Determine the [X, Y] coordinate at the center of the cell enclosing the given text.  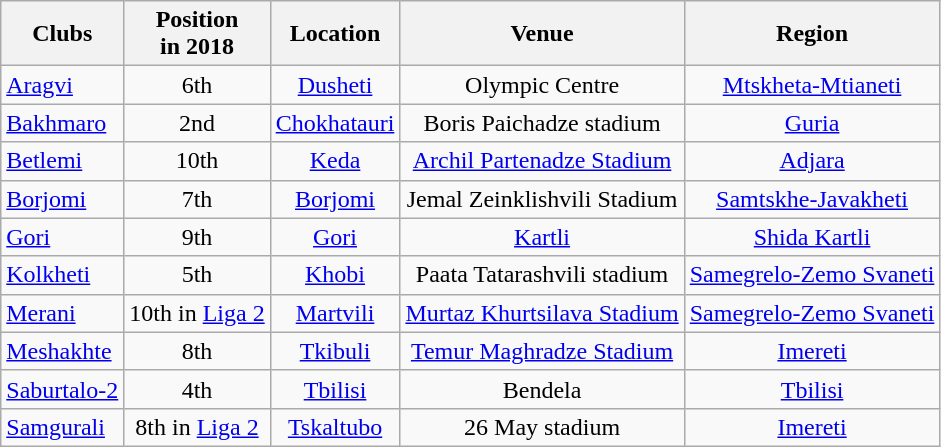
Saburtalo-2 [62, 389]
Dusheti [335, 85]
Samgurali [62, 427]
Archil Partenadze Stadium [542, 161]
26 May stadium [542, 427]
Betlemi [62, 161]
8th in Liga 2 [197, 427]
Adjara [812, 161]
Kolkheti [62, 275]
Guria [812, 123]
Venue [542, 34]
10th [197, 161]
Khobi [335, 275]
Clubs [62, 34]
Mtskheta-Mtianeti [812, 85]
Keda [335, 161]
Aragvi [62, 85]
7th [197, 199]
Paata Tatarashvili stadium [542, 275]
Location [335, 34]
5th [197, 275]
Tskaltubo [335, 427]
Samtskhe-Javakheti [812, 199]
Position in 2018 [197, 34]
Kartli [542, 237]
Martvili [335, 313]
9th [197, 237]
4th [197, 389]
Bakhmaro [62, 123]
Temur Maghradze Stadium [542, 351]
8th [197, 351]
Murtaz Khurtsilava Stadium [542, 313]
Olympic Centre [542, 85]
10th in Liga 2 [197, 313]
Chokhatauri [335, 123]
Region [812, 34]
Bendela [542, 389]
Shida Kartli [812, 237]
Merani [62, 313]
Meshakhte [62, 351]
Jemal Zeinklishvili Stadium [542, 199]
6th [197, 85]
Tkibuli [335, 351]
2nd [197, 123]
Boris Paichadze stadium [542, 123]
